Find where the given text appears and provide that cell's center as (x, y) coordinate. 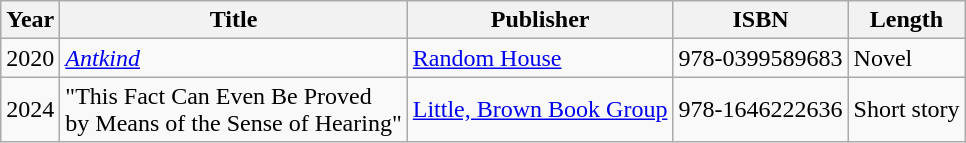
Year (30, 20)
978-0399589683 (760, 58)
ISBN (760, 20)
Antkind (234, 58)
978-1646222636 (760, 110)
Publisher (540, 20)
2024 (30, 110)
Short story (906, 110)
Little, Brown Book Group (540, 110)
Novel (906, 58)
Length (906, 20)
Random House (540, 58)
Title (234, 20)
2020 (30, 58)
"This Fact Can Even Be Proved by Means of the Sense of Hearing" (234, 110)
